Find where the given text appears and provide that cell's center as (x, y) coordinate. 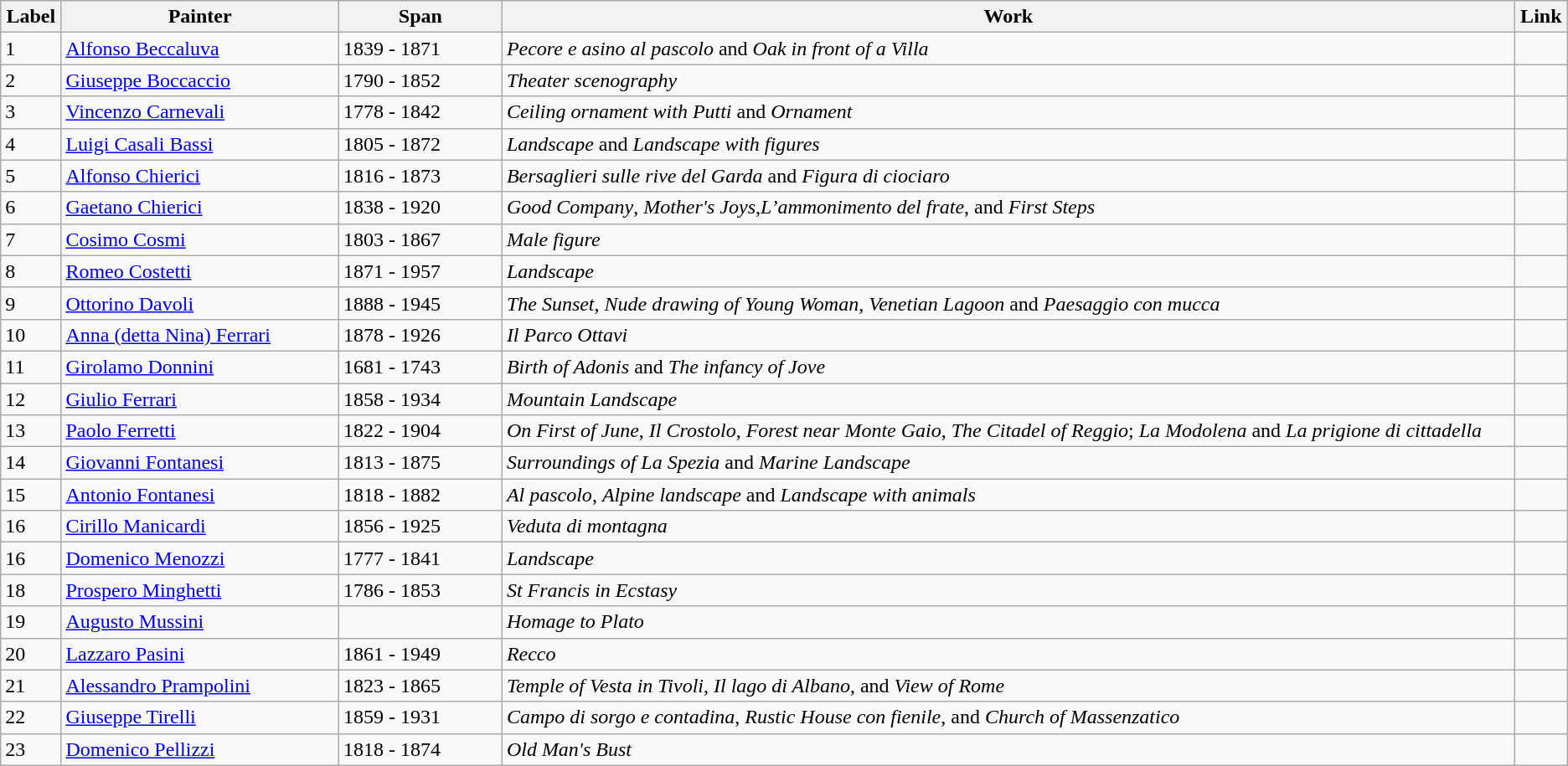
1813 - 1875 (420, 463)
Ottorino Davoli (200, 303)
The Sunset, Nude drawing of Young Woman, Venetian Lagoon and Paesaggio con mucca (1008, 303)
Cosimo Cosmi (200, 239)
1816 - 1873 (420, 176)
1777 - 1841 (420, 558)
Domenico Menozzi (200, 558)
1786 - 1853 (420, 590)
Cirillo Manicardi (200, 527)
Giuseppe Tirelli (200, 717)
2 (31, 80)
Giulio Ferrari (200, 399)
Bersaglieri sulle rive del Garda and Figura di ciociaro (1008, 176)
1888 - 1945 (420, 303)
Giovanni Fontanesi (200, 463)
1858 - 1934 (420, 399)
1805 - 1872 (420, 144)
8 (31, 271)
1790 - 1852 (420, 80)
12 (31, 399)
Al pascolo, Alpine landscape and Landscape with animals (1008, 495)
1778 - 1842 (420, 112)
3 (31, 112)
15 (31, 495)
1823 - 1865 (420, 686)
Landscape and Landscape with figures (1008, 144)
1681 - 1743 (420, 367)
Surroundings of La Spezia and Marine Landscape (1008, 463)
Good Company, Mother's Joys,L’ammonimento del frate, and First Steps (1008, 208)
10 (31, 335)
Anna (detta Nina) Ferrari (200, 335)
20 (31, 654)
21 (31, 686)
Pecore e asino al pascolo and Oak in front of a Villa (1008, 49)
22 (31, 717)
Lazzaro Pasini (200, 654)
Girolamo Donnini (200, 367)
23 (31, 749)
7 (31, 239)
Male figure (1008, 239)
Veduta di montagna (1008, 527)
Theater scenography (1008, 80)
1839 - 1871 (420, 49)
Paolo Ferretti (200, 431)
11 (31, 367)
14 (31, 463)
Work (1008, 17)
Gaetano Chierici (200, 208)
Painter (200, 17)
1878 - 1926 (420, 335)
Antonio Fontanesi (200, 495)
1859 - 1931 (420, 717)
1818 - 1874 (420, 749)
Old Man's Bust (1008, 749)
Vincenzo Carnevali (200, 112)
1856 - 1925 (420, 527)
On First of June, Il Crostolo, Forest near Monte Gaio, The Citadel of Reggio; La Modolena and La prigione di cittadella (1008, 431)
Span (420, 17)
Romeo Costetti (200, 271)
Il Parco Ottavi (1008, 335)
Alessandro Prampolini (200, 686)
Mountain Landscape (1008, 399)
Ceiling ornament with Putti and Ornament (1008, 112)
Temple of Vesta in Tivoli, Il lago di Albano, and View of Rome (1008, 686)
1 (31, 49)
Homage to Plato (1008, 622)
9 (31, 303)
Label (31, 17)
Domenico Pellizzi (200, 749)
1838 - 1920 (420, 208)
1871 - 1957 (420, 271)
Luigi Casali Bassi (200, 144)
Birth of Adonis and The infancy of Jove (1008, 367)
5 (31, 176)
Campo di sorgo e contadina, Rustic House con fienile, and Church of Massenzatico (1008, 717)
19 (31, 622)
Prospero Minghetti (200, 590)
Link (1541, 17)
13 (31, 431)
1818 - 1882 (420, 495)
1803 - 1867 (420, 239)
6 (31, 208)
1822 - 1904 (420, 431)
4 (31, 144)
Alfonso Chierici (200, 176)
18 (31, 590)
Giuseppe Boccaccio (200, 80)
Augusto Mussini (200, 622)
Recco (1008, 654)
Alfonso Beccaluva (200, 49)
1861 - 1949 (420, 654)
St Francis in Ecstasy (1008, 590)
